Detect which cell encompasses the target text, then output its (X, Y) center coordinate. 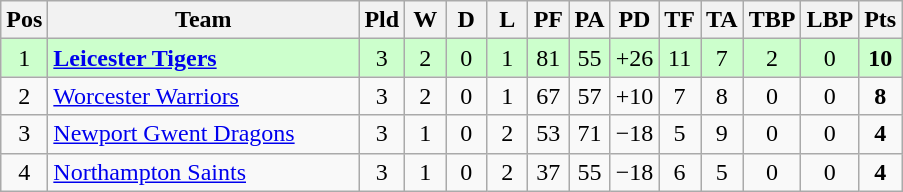
+10 (634, 96)
Newport Gwent Dragons (204, 134)
37 (548, 172)
57 (590, 96)
Northampton Saints (204, 172)
W (426, 20)
TA (722, 20)
Worcester Warriors (204, 96)
Pts (880, 20)
LBP (830, 20)
TBP (772, 20)
Pld (382, 20)
PA (590, 20)
Team (204, 20)
TF (680, 20)
+26 (634, 58)
81 (548, 58)
PD (634, 20)
PF (548, 20)
L (508, 20)
11 (680, 58)
10 (880, 58)
Leicester Tigers (204, 58)
9 (722, 134)
67 (548, 96)
D (466, 20)
53 (548, 134)
Pos (24, 20)
71 (590, 134)
6 (680, 172)
